Return the (X, Y) coordinate for the center point of the cell that contains the specified text.  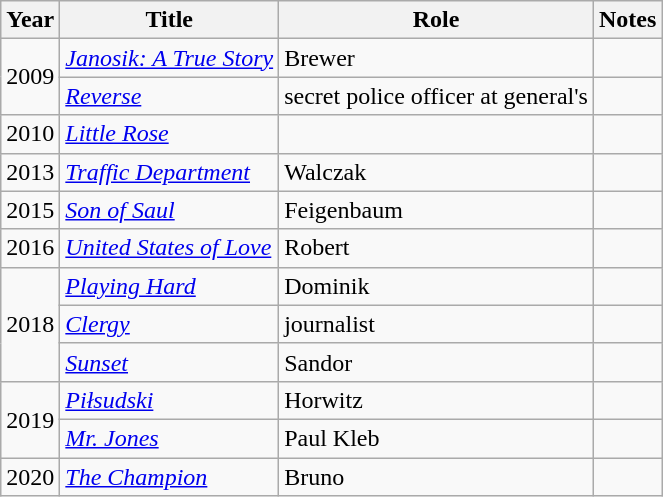
Horwitz (436, 400)
Piłsudski (170, 400)
Son of Saul (170, 210)
Mr. Jones (170, 438)
Year (30, 20)
Notes (627, 20)
2010 (30, 134)
Bruno (436, 477)
Paul Kleb (436, 438)
The Champion (170, 477)
Playing Hard (170, 286)
Brewer (436, 58)
Walczak (436, 172)
Feigenbaum (436, 210)
Traffic Department (170, 172)
2019 (30, 419)
Role (436, 20)
Sunset (170, 362)
Robert (436, 248)
Little Rose (170, 134)
Reverse (170, 96)
Sandor (436, 362)
secret police officer at general's (436, 96)
journalist (436, 324)
2013 (30, 172)
Dominik (436, 286)
2020 (30, 477)
2009 (30, 77)
2015 (30, 210)
2016 (30, 248)
Janosik: A True Story (170, 58)
2018 (30, 324)
Clergy (170, 324)
Title (170, 20)
United States of Love (170, 248)
